Locate the cell with the specified text and output its [x, y] center coordinate. 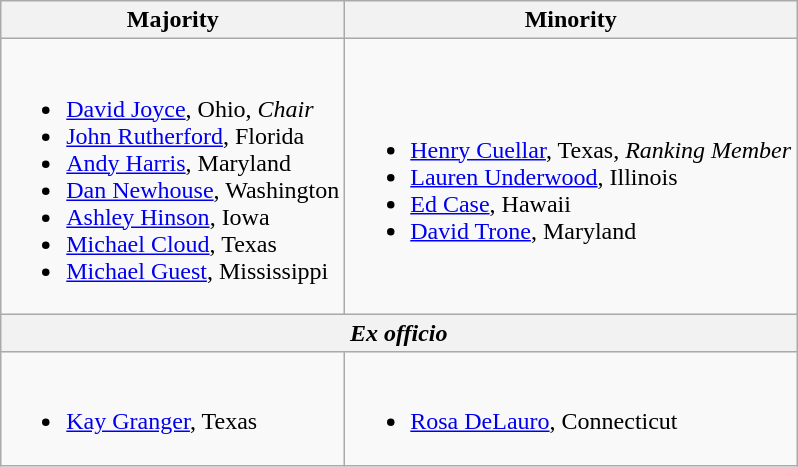
Minority [571, 20]
Henry Cuellar, Texas, Ranking MemberLauren Underwood, IllinoisEd Case, HawaiiDavid Trone, Maryland [571, 176]
Ex officio [399, 333]
Majority [173, 20]
Kay Granger, Texas [173, 408]
Rosa DeLauro, Connecticut [571, 408]
